Return [x, y] of the center of cell containing provided text 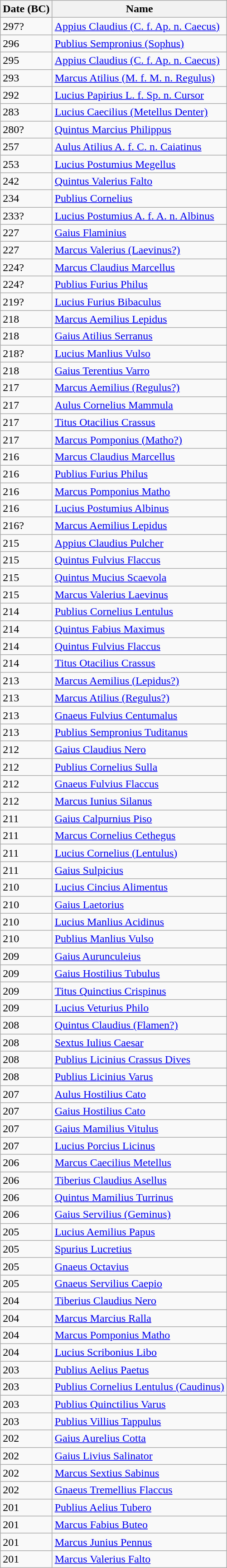
Lucius Porcius Licinus [140, 1146]
Publius Aelius Tubero [140, 1507]
Publius Cornelius Lentulus [140, 612]
Marcus Valerius Falto [140, 1559]
Lucius Manlius Vulso [140, 353]
Gaius Claudius Nero [140, 749]
253 [26, 164]
233? [26, 216]
Gaius Calpurnius Piso [140, 819]
Sextus Iulius Caesar [140, 1042]
234 [26, 198]
293 [26, 78]
Publius Cornelius [140, 198]
Publius Cornelius Sulla [140, 767]
Aulus Cornelius Mammula [140, 405]
Gaius Atilius Serranus [140, 336]
242 [26, 181]
Gaius Aurunculeius [140, 956]
Aulus Hostilius Cato [140, 1094]
Publius Sempronius (Sophus) [140, 43]
297? [26, 26]
Lucius Veturius Philo [140, 1008]
Gnaeus Fulvius Flaccus [140, 784]
Gaius Mamilius Vitulus [140, 1129]
Marcus Iunius Silanus [140, 801]
Marcus Pomponius (Matho?) [140, 439]
Marcus Aemilius (Lepidus?) [140, 681]
Quintus Fabius Maximus [140, 629]
Marcus Valerius Laevinus [140, 595]
Titus Quinctius Crispinus [140, 991]
Date (BC) [26, 9]
Lucius Manlius Acidinus [140, 922]
Lucius Cincius Alimentus [140, 887]
257 [26, 147]
Marcus Marcius Ralla [140, 1318]
216? [26, 526]
Gaius Servilius (Geminus) [140, 1215]
Lucius Cornelius (Lentulus) [140, 853]
Marcus Sextius Sabinus [140, 1473]
Lucius Postumius Megellus [140, 164]
Gnaeus Servilius Caepio [140, 1283]
Gnaeus Tremellius Flaccus [140, 1490]
Gnaeus Fulvius Centumalus [140, 715]
295 [26, 61]
Quintus Claudius (Flamen?) [140, 1025]
219? [26, 302]
Publius Quinctilius Varus [140, 1404]
Marcus Fabius Buteo [140, 1525]
Quintus Marcius Philippus [140, 129]
Publius Sempronius Tuditanus [140, 732]
Marcus Caecilius Metellus [140, 1163]
Tiberius Claudius Asellus [140, 1180]
Gaius Flaminius [140, 233]
Marcus Junius Pennus [140, 1542]
Gnaeus Octavius [140, 1266]
Name [140, 9]
Publius Villius Tappulus [140, 1421]
Gaius Hostilius Tubulus [140, 973]
Appius Claudius Pulcher [140, 543]
Lucius Postumius Albinus [140, 509]
Gaius Aurelius Cotta [140, 1439]
Lucius Papirius L. f. Sp. n. Cursor [140, 95]
Marcus Aemilius (Regulus?) [140, 388]
Publius Aelius Paetus [140, 1370]
283 [26, 112]
296 [26, 43]
280? [26, 129]
Gaius Laetorius [140, 905]
Gaius Terentius Varro [140, 371]
Lucius Aemilius Papus [140, 1232]
Marcus Atilius (Regulus?) [140, 698]
Quintus Valerius Falto [140, 181]
Spurius Lucretius [140, 1249]
292 [26, 95]
Marcus Valerius (Laevinus?) [140, 250]
Lucius Caecilius (Metellus Denter) [140, 112]
Publius Manlius Vulso [140, 939]
Publius Licinius Varus [140, 1077]
Quintus Mamilius Turrinus [140, 1197]
Gaius Sulpicius [140, 870]
Marcus Cornelius Cethegus [140, 836]
Gaius Livius Salinator [140, 1456]
Lucius Furius Bibaculus [140, 302]
218? [26, 353]
Publius Cornelius Lentulus (Caudinus) [140, 1387]
Lucius Postumius A. f. A. n. Albinus [140, 216]
Publius Licinius Crassus Dives [140, 1060]
Gaius Hostilius Cato [140, 1111]
Quintus Mucius Scaevola [140, 577]
Aulus Atilius A. f. C. n. Caiatinus [140, 147]
Tiberius Claudius Nero [140, 1301]
Marcus Atilius (M. f. M. n. Regulus) [140, 78]
Lucius Scribonius Libo [140, 1353]
